Find where the given text appears and provide that cell's center as (x, y) coordinate. 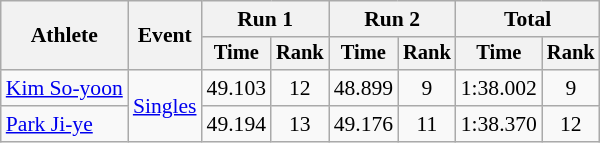
Singles (165, 106)
49.176 (364, 124)
1:38.002 (499, 88)
Run 2 (392, 19)
Athlete (64, 36)
13 (300, 124)
49.194 (236, 124)
Event (165, 36)
11 (427, 124)
49.103 (236, 88)
Run 1 (266, 19)
1:38.370 (499, 124)
Total (528, 19)
48.899 (364, 88)
Park Ji-ye (64, 124)
Kim So-yoon (64, 88)
